Search for the cell housing the specified text and yield its (X, Y) center coordinate. 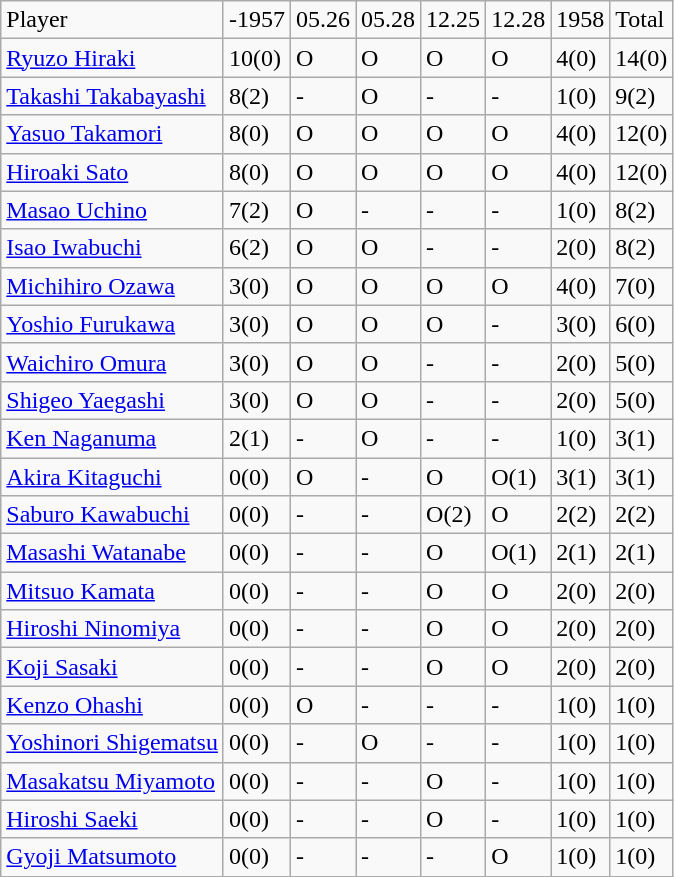
14(0) (642, 58)
Ken Naganuma (112, 438)
Saburo Kawabuchi (112, 515)
Gyoji Matsumoto (112, 857)
Mitsuo Kamata (112, 591)
Kenzo Ohashi (112, 705)
Hiroshi Saeki (112, 819)
Hiroshi Ninomiya (112, 629)
Ryuzo Hiraki (112, 58)
Player (112, 20)
Masashi Watanabe (112, 553)
Takashi Takabayashi (112, 96)
Yoshio Furukawa (112, 324)
Masao Uchino (112, 210)
Yasuo Takamori (112, 134)
10(0) (256, 58)
Masakatsu Miyamoto (112, 781)
12.25 (454, 20)
Isao Iwabuchi (112, 248)
-1957 (256, 20)
Koji Sasaki (112, 667)
O(2) (454, 515)
6(2) (256, 248)
Waichiro Omura (112, 362)
7(0) (642, 286)
9(2) (642, 96)
Akira Kitaguchi (112, 477)
05.28 (388, 20)
Total (642, 20)
7(2) (256, 210)
Hiroaki Sato (112, 172)
12.28 (518, 20)
6(0) (642, 324)
Michihiro Ozawa (112, 286)
05.26 (322, 20)
Shigeo Yaegashi (112, 400)
Yoshinori Shigematsu (112, 743)
1958 (580, 20)
